Return the [x, y] coordinate for the center point of the cell that contains the specified text.  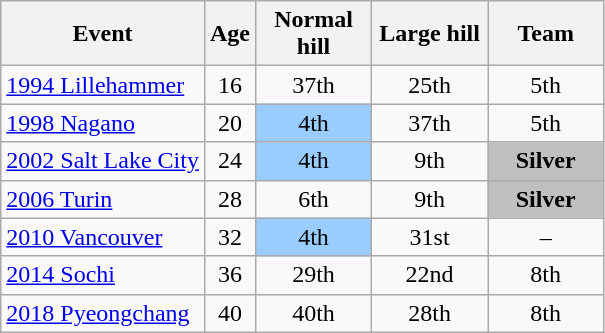
1994 Lillehammer [103, 85]
22nd [430, 275]
2002 Salt Lake City [103, 161]
6th [314, 199]
Age [230, 34]
Normal hill [314, 34]
24 [230, 161]
Event [103, 34]
2014 Sochi [103, 275]
1998 Nagano [103, 123]
20 [230, 123]
36 [230, 275]
32 [230, 237]
40 [230, 313]
16 [230, 85]
29th [314, 275]
– [546, 237]
2006 Turin [103, 199]
2010 Vancouver [103, 237]
28 [230, 199]
28th [430, 313]
40th [314, 313]
Large hill [430, 34]
25th [430, 85]
31st [430, 237]
2018 Pyeongchang [103, 313]
Team [546, 34]
